Detect which cell encompasses the target text, then output its [X, Y] center coordinate. 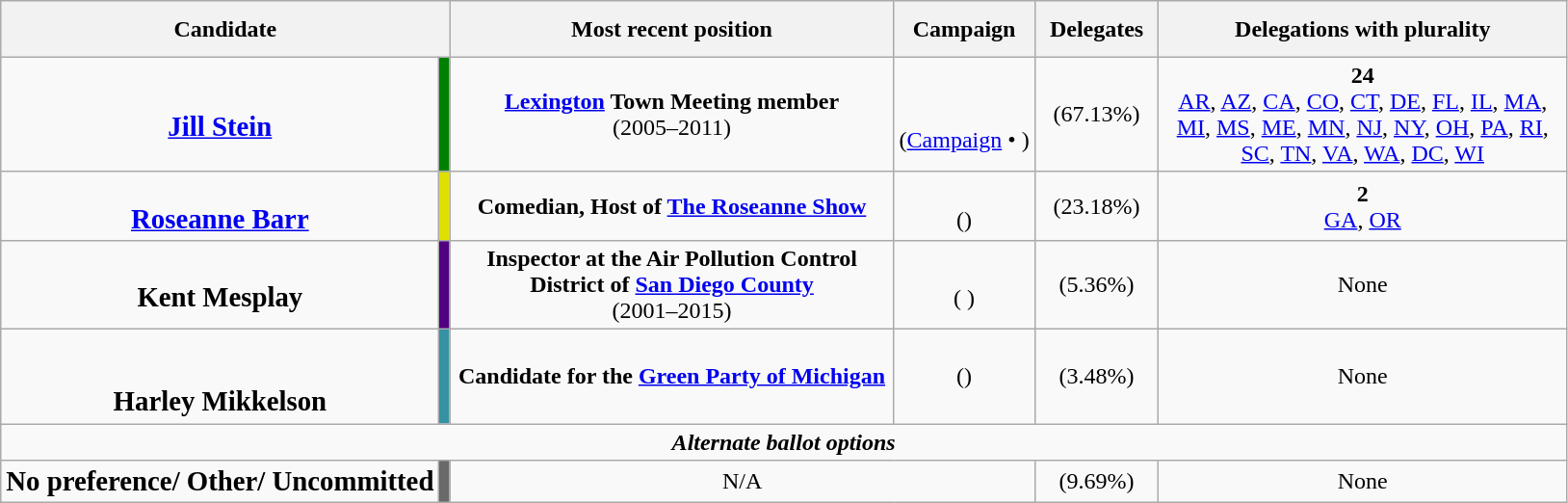
Candidate [225, 29]
Harley Mikkelson [220, 376]
( ) [964, 284]
Lexington Town Meeting member(2005–2011) [672, 114]
(67.13%) [1096, 114]
2GA, OR [1363, 206]
Comedian, Host of The Roseanne Show [672, 206]
N/A [742, 482]
Candidate for the Green Party of Michigan [672, 376]
No preference/ Other/ Uncommitted [220, 482]
(5.36%) [1096, 284]
Campaign [964, 29]
24AR, AZ, CA, CO, CT, DE, FL, IL, MA, MI, MS, ME, MN, NJ, NY, OH, PA, RI, SC, TN, VA, WA, DC, WI [1363, 114]
Roseanne Barr [220, 206]
(9.69%) [1096, 482]
(Campaign • ) [964, 114]
Inspector at the Air Pollution ControlDistrict of San Diego County(2001–2015) [672, 284]
Kent Mesplay [220, 284]
(23.18%) [1096, 206]
Delegates [1096, 29]
(3.48%) [1096, 376]
Alternate ballot options [784, 442]
Jill Stein [220, 114]
Most recent position [672, 29]
Delegations with plurality [1363, 29]
